Locate the cell with the specified text and output its (X, Y) center coordinate. 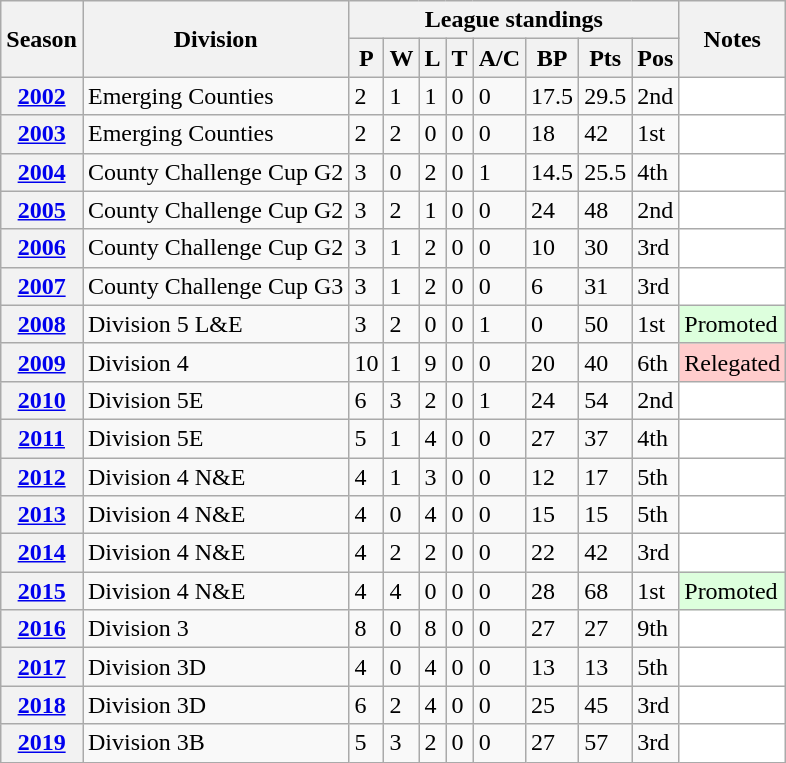
25.5 (606, 172)
P (366, 58)
2002 (42, 96)
6th (656, 362)
2015 (42, 591)
40 (606, 362)
T (460, 58)
31 (606, 286)
2007 (42, 286)
W (402, 58)
54 (606, 400)
A/C (499, 58)
14.5 (552, 172)
2009 (42, 362)
Relegated (732, 362)
9 (432, 362)
2010 (42, 400)
League standings (514, 20)
2014 (42, 553)
45 (606, 705)
BP (552, 58)
Division (215, 39)
Division 3B (215, 743)
25 (552, 705)
30 (606, 248)
2019 (42, 743)
17.5 (552, 96)
L (432, 58)
2006 (42, 248)
37 (606, 438)
Season (42, 39)
2013 (42, 515)
Division 3 (215, 629)
Notes (732, 39)
28 (552, 591)
2017 (42, 667)
2012 (42, 477)
2011 (42, 438)
2003 (42, 134)
Pos (656, 58)
50 (606, 324)
18 (552, 134)
Division 4 (215, 362)
68 (606, 591)
2005 (42, 210)
2008 (42, 324)
9th (656, 629)
57 (606, 743)
17 (606, 477)
20 (552, 362)
Division 5 L&E (215, 324)
Pts (606, 58)
2018 (42, 705)
2016 (42, 629)
29.5 (606, 96)
2004 (42, 172)
22 (552, 553)
48 (606, 210)
County Challenge Cup G3 (215, 286)
12 (552, 477)
